Pinpoint the cell where the given text exists, returning its [X, Y] midpoint coordinate. 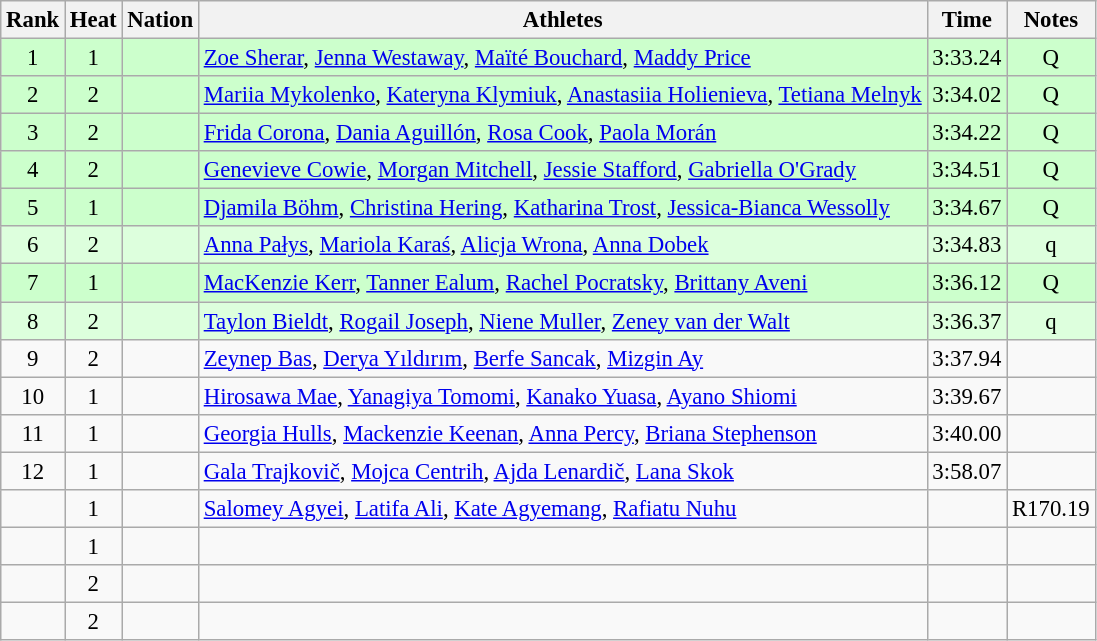
Time [967, 20]
3:36.37 [967, 321]
Frida Corona, Dania Aguillón, Rosa Cook, Paola Morán [562, 133]
Athletes [562, 20]
Nation [160, 20]
12 [33, 471]
Genevieve Cowie, Morgan Mitchell, Jessie Stafford, Gabriella O'Grady [562, 170]
3:36.12 [967, 283]
Heat [94, 20]
Salomey Agyei, Latifa Ali, Kate Agyemang, Rafiatu Nuhu [562, 509]
Mariia Mykolenko, Kateryna Klymiuk, Anastasiia Holienieva, Tetiana Melnyk [562, 95]
Djamila Böhm, Christina Hering, Katharina Trost, Jessica-Bianca Wessolly [562, 208]
Rank [33, 20]
3:34.22 [967, 133]
10 [33, 396]
Taylon Bieldt, Rogail Joseph, Niene Muller, Zeney van der Walt [562, 321]
Anna Pałys, Mariola Karaś, Alicja Wrona, Anna Dobek [562, 245]
Zoe Sherar, Jenna Westaway, Maïté Bouchard, Maddy Price [562, 58]
6 [33, 245]
Zeynep Bas, Derya Yıldırım, Berfe Sancak, Mizgin Ay [562, 358]
R170.19 [1051, 509]
11 [33, 433]
3:39.67 [967, 396]
9 [33, 358]
3:34.67 [967, 208]
3 [33, 133]
7 [33, 283]
3:37.94 [967, 358]
Hirosawa Mae, Yanagiya Tomomi, Kanako Yuasa, Ayano Shiomi [562, 396]
MacKenzie Kerr, Tanner Ealum, Rachel Pocratsky, Brittany Aveni [562, 283]
3:34.83 [967, 245]
8 [33, 321]
3:34.51 [967, 170]
4 [33, 170]
Gala Trajkovič, Mojca Centrih, Ajda Lenardič, Lana Skok [562, 471]
Georgia Hulls, Mackenzie Keenan, Anna Percy, Briana Stephenson [562, 433]
3:33.24 [967, 58]
3:58.07 [967, 471]
3:40.00 [967, 433]
Notes [1051, 20]
5 [33, 208]
3:34.02 [967, 95]
